Extract the (x, y) coordinate from the center of the cell holding the provided text.  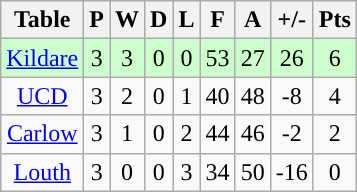
-16 (292, 172)
53 (218, 58)
-8 (292, 96)
Table (42, 20)
F (218, 20)
D (159, 20)
A (252, 20)
46 (252, 134)
34 (218, 172)
Kildare (42, 58)
Carlow (42, 134)
6 (334, 58)
50 (252, 172)
W (128, 20)
27 (252, 58)
48 (252, 96)
4 (334, 96)
40 (218, 96)
26 (292, 58)
Pts (334, 20)
Louth (42, 172)
+/- (292, 20)
UCD (42, 96)
L (186, 20)
44 (218, 134)
P (97, 20)
-2 (292, 134)
